Search for the cell housing the specified text and yield its [x, y] center coordinate. 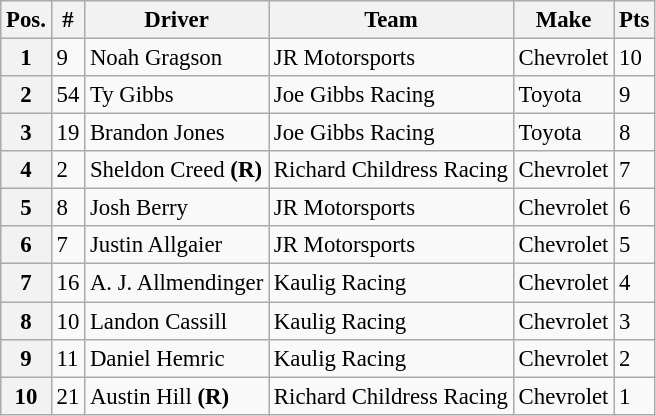
Daniel Hemric [177, 358]
Sheldon Creed (R) [177, 170]
Brandon Jones [177, 133]
16 [68, 283]
Pos. [26, 20]
A. J. Allmendinger [177, 283]
21 [68, 396]
Noah Gragson [177, 58]
Josh Berry [177, 208]
Ty Gibbs [177, 95]
# [68, 20]
Justin Allgaier [177, 245]
Driver [177, 20]
Make [563, 20]
11 [68, 358]
19 [68, 133]
Team [392, 20]
Landon Cassill [177, 321]
Pts [634, 20]
54 [68, 95]
Austin Hill (R) [177, 396]
